Return [x, y] of the center of cell containing provided text 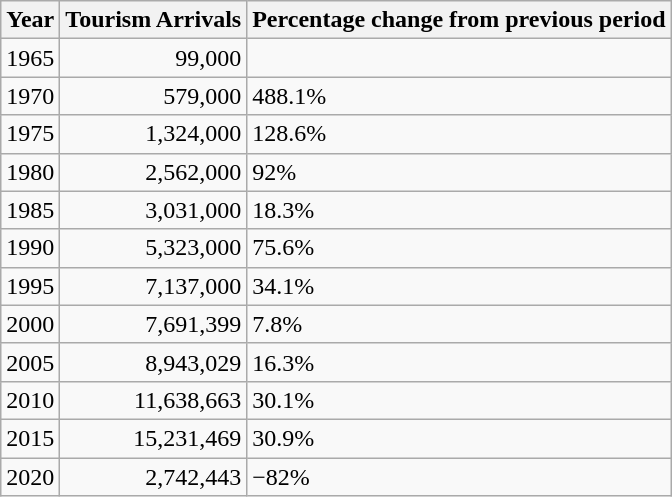
Percentage change from previous period [459, 20]
579,000 [154, 96]
1995 [30, 286]
2000 [30, 324]
1985 [30, 210]
Tourism Arrivals [154, 20]
2020 [30, 477]
2010 [30, 400]
Year [30, 20]
8,943,029 [154, 362]
1970 [30, 96]
2015 [30, 438]
7.8% [459, 324]
11,638,663 [154, 400]
34.1% [459, 286]
1975 [30, 134]
−82% [459, 477]
1965 [30, 58]
2005 [30, 362]
1990 [30, 248]
30.1% [459, 400]
1980 [30, 172]
92% [459, 172]
99,000 [154, 58]
5,323,000 [154, 248]
18.3% [459, 210]
488.1% [459, 96]
2,562,000 [154, 172]
7,137,000 [154, 286]
2,742,443 [154, 477]
15,231,469 [154, 438]
7,691,399 [154, 324]
3,031,000 [154, 210]
1,324,000 [154, 134]
16.3% [459, 362]
75.6% [459, 248]
128.6% [459, 134]
30.9% [459, 438]
